Scan for the cell matching the given text and deliver its (X, Y) coordinate at center. 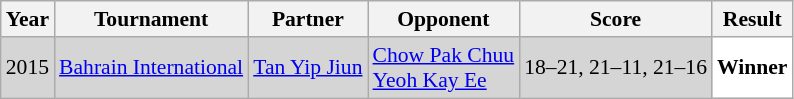
Partner (308, 19)
2015 (28, 68)
Result (752, 19)
Chow Pak Chuu Yeoh Kay Ee (444, 68)
Year (28, 19)
Bahrain International (151, 68)
Score (616, 19)
Winner (752, 68)
18–21, 21–11, 21–16 (616, 68)
Tournament (151, 19)
Opponent (444, 19)
Tan Yip Jiun (308, 68)
